Output the [X, Y] coordinate of the center of the cell containing the given text.  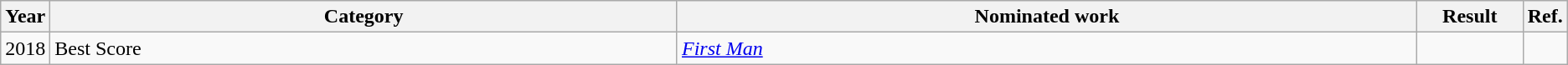
Ref. [1545, 17]
Best Score [364, 48]
Nominated work [1047, 17]
Result [1469, 17]
Category [364, 17]
First Man [1047, 48]
2018 [25, 48]
Year [25, 17]
